Extract the [x, y] coordinate from the center of the cell holding the provided text.  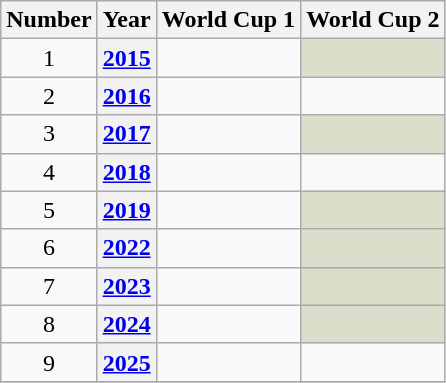
World Cup 2 [373, 20]
2022 [126, 248]
2016 [126, 96]
5 [49, 210]
9 [49, 362]
2024 [126, 324]
2025 [126, 362]
2018 [126, 172]
2017 [126, 134]
7 [49, 286]
4 [49, 172]
2023 [126, 286]
2019 [126, 210]
1 [49, 58]
2 [49, 96]
Year [126, 20]
3 [49, 134]
World Cup 1 [228, 20]
2015 [126, 58]
Number [49, 20]
6 [49, 248]
8 [49, 324]
